Locate the cell with the specified text and output its (X, Y) center coordinate. 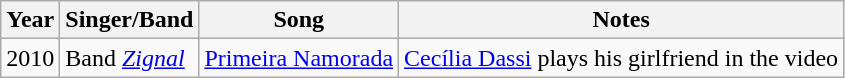
Cecília Dassi plays his girlfriend in the video (622, 58)
Primeira Namorada (299, 58)
Notes (622, 20)
2010 (30, 58)
Singer/Band (130, 20)
Song (299, 20)
Band Zignal (130, 58)
Year (30, 20)
